Detect which cell encompasses the target text, then output its (x, y) center coordinate. 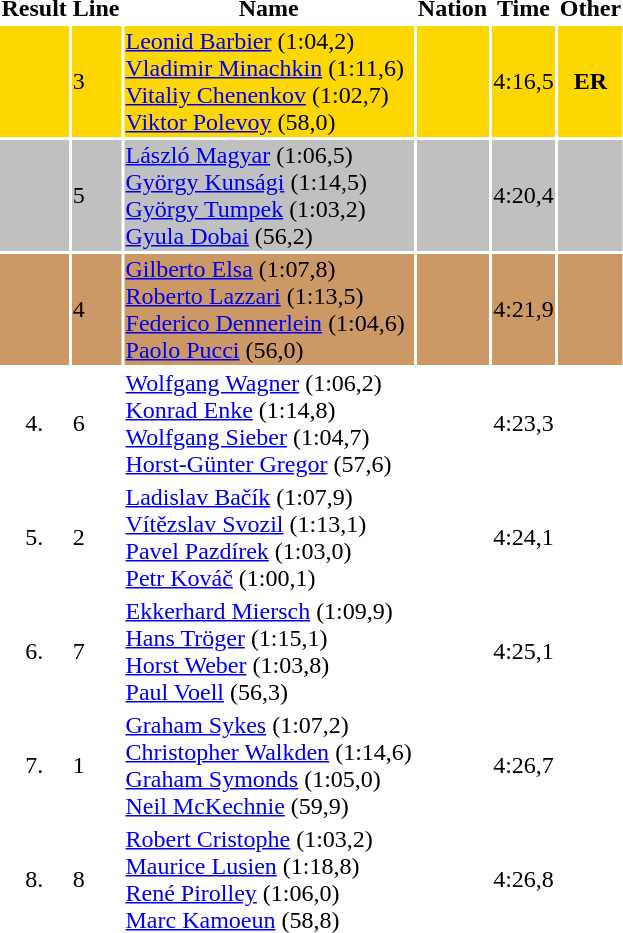
Leonid Barbier (1:04,2)Vladimir Minachkin (1:11,6)Vitaliy Chenenkov (1:02,7)Viktor Polevoy (58,0) (268, 82)
László Magyar (1:06,5)György Kunsági (1:14,5)György Tumpek (1:03,2)Gyula Dobai (56,2) (268, 196)
4:24,1 (524, 538)
4:23,3 (524, 424)
6. (34, 652)
3 (96, 82)
4:26,7 (524, 766)
Ekkerhard Miersch (1:09,9)Hans Tröger (1:15,1)Horst Weber (1:03,8)Paul Voell (56,3) (268, 652)
Gilberto Elsa (1:07,8)Roberto Lazzari (1:13,5)Federico Dennerlein (1:04,6)Paolo Pucci (56,0) (268, 310)
6 (96, 424)
5. (34, 538)
4:16,5 (524, 82)
2 (96, 538)
1 (96, 766)
5 (96, 196)
Graham Sykes (1:07,2)Christopher Walkden (1:14,6)Graham Symonds (1:05,0)Neil McKechnie (59,9) (268, 766)
7 (96, 652)
4:25,1 (524, 652)
7. (34, 766)
Ladislav Bačík (1:07,9)Vítězslav Svozil (1:13,1)Pavel Pazdírek (1:03,0)Petr Kováč (1:00,1) (268, 538)
Wolfgang Wagner (1:06,2)Konrad Enke (1:14,8)Wolfgang Sieber (1:04,7)Horst-Günter Gregor (57,6) (268, 424)
ER (590, 82)
4 (96, 310)
4:20,4 (524, 196)
4:21,9 (524, 310)
4. (34, 424)
